Scan for the cell matching the given text and deliver its [x, y] coordinate at center. 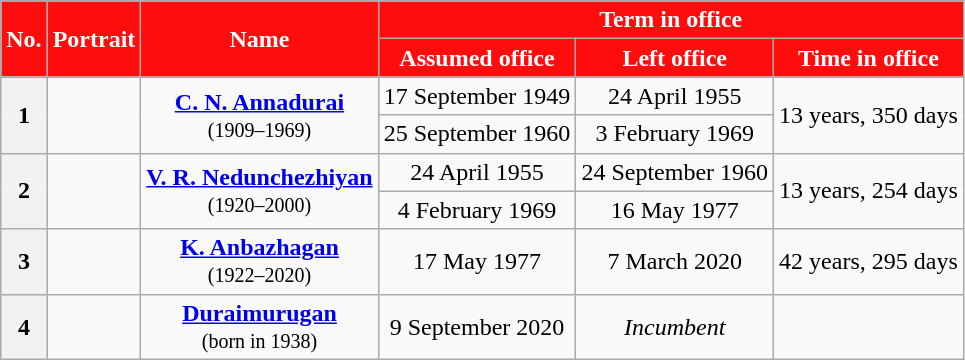
3 [24, 262]
C. N. Annadurai(1909–1969) [260, 115]
4 [24, 326]
Time in office [869, 58]
Duraimurugan(born in 1938) [260, 326]
Portrait [94, 39]
3 February 1969 [675, 134]
7 March 2020 [675, 262]
Incumbent [675, 326]
Assumed office [477, 58]
K. Anbazhagan(1922–2020) [260, 262]
42 years, 295 days [869, 262]
Term in office [670, 20]
13 years, 350 days [869, 115]
17 September 1949 [477, 96]
24 September 1960 [675, 172]
17 May 1977 [477, 262]
1 [24, 115]
Left office [675, 58]
16 May 1977 [675, 210]
25 September 1960 [477, 134]
No. [24, 39]
13 years, 254 days [869, 191]
4 February 1969 [477, 210]
9 September 2020 [477, 326]
2 [24, 191]
Name [260, 39]
V. R. Nedunchezhiyan(1920–2000) [260, 191]
